Output the (X, Y) coordinate of the center of the cell containing the given text.  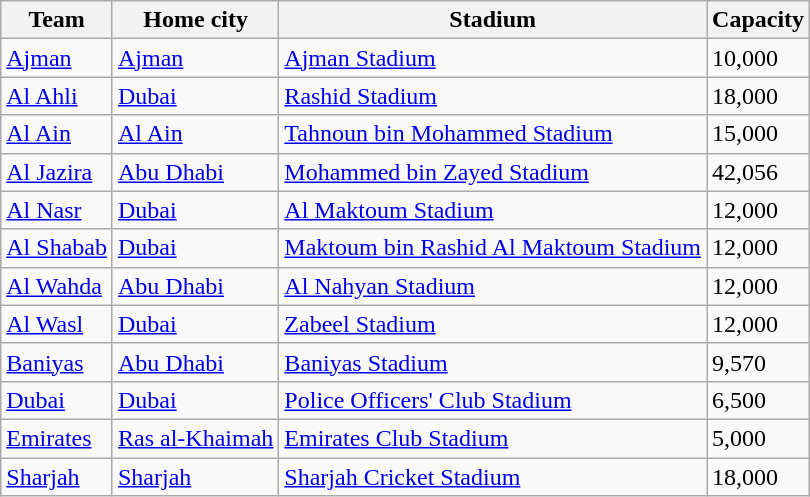
9,570 (758, 362)
Al Wahda (57, 286)
6,500 (758, 400)
Al Maktoum Stadium (493, 210)
Emirates (57, 438)
Home city (195, 20)
Capacity (758, 20)
Al Wasl (57, 324)
Baniyas Stadium (493, 362)
Ajman Stadium (493, 58)
Al Jazira (57, 172)
Mohammed bin Zayed Stadium (493, 172)
5,000 (758, 438)
Rashid Stadium (493, 96)
Stadium (493, 20)
Team (57, 20)
Ras al-Khaimah (195, 438)
Al Nahyan Stadium (493, 286)
Maktoum bin Rashid Al Maktoum Stadium (493, 248)
42,056 (758, 172)
Emirates Club Stadium (493, 438)
10,000 (758, 58)
15,000 (758, 134)
Sharjah Cricket Stadium (493, 477)
Tahnoun bin Mohammed Stadium (493, 134)
Police Officers' Club Stadium (493, 400)
Al Ahli (57, 96)
Baniyas (57, 362)
Zabeel Stadium (493, 324)
Al Nasr (57, 210)
Al Shabab (57, 248)
